Capture the cell that displays the provided text and extract its [X, Y] central coordinate. 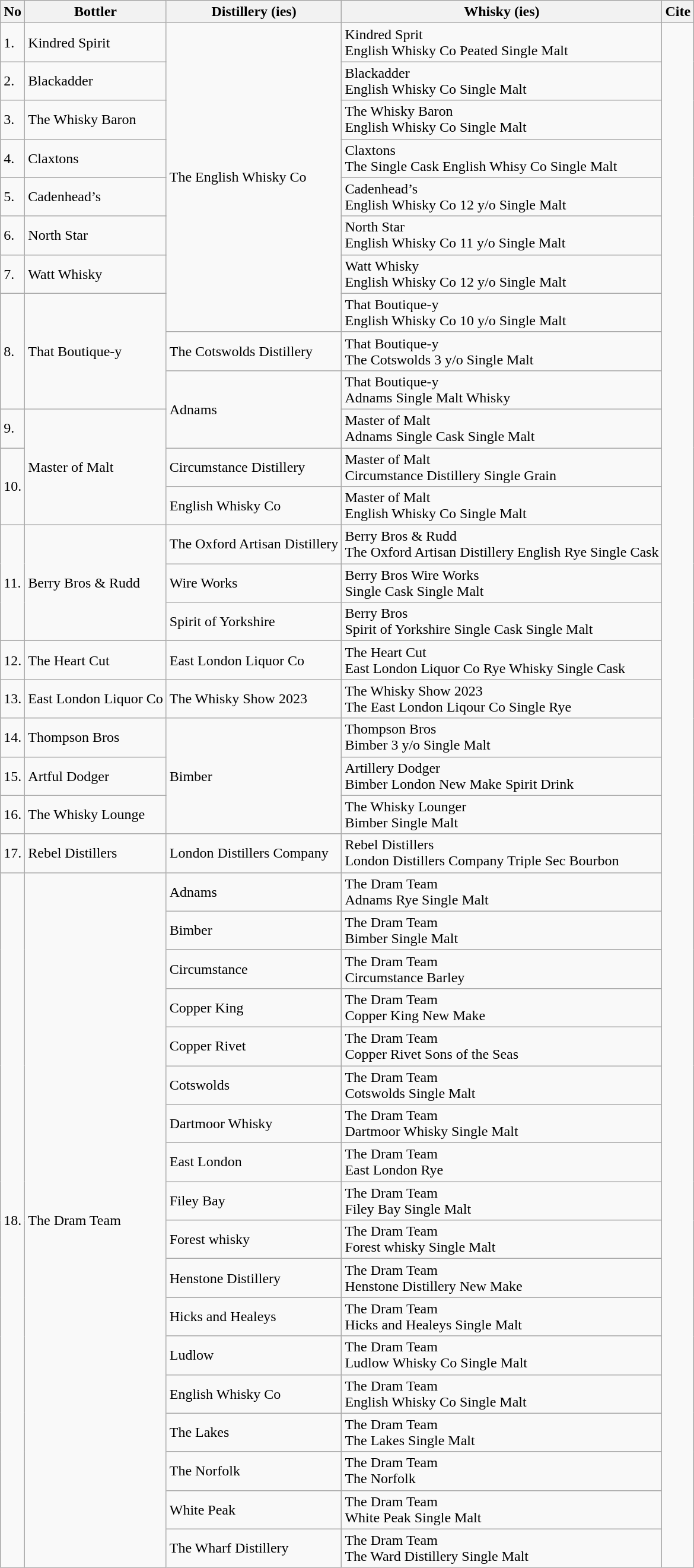
The Dram TeamForest whisky Single Malt [502, 1239]
Rebel Distillers [95, 853]
The Whisky LoungerBimber Single Malt [502, 814]
Berry BrosSpirit of Yorkshire Single Cask Single Malt [502, 622]
Rebel DistillersLondon Distillers Company Triple Sec Bourbon [502, 853]
12. [13, 660]
4. [13, 158]
North Star [95, 235]
The Dram TeamHicks and Healeys Single Malt [502, 1316]
The Dram TeamEnglish Whisky Co Single Malt [502, 1394]
Thompson BrosBimber 3 y/o Single Malt [502, 737]
The Lakes [254, 1433]
The Wharf Distillery [254, 1548]
9. [13, 428]
Hicks and Healeys [254, 1316]
Forest whisky [254, 1239]
The Dram TeamWhite Peak Single Malt [502, 1510]
Kindred Spirit [95, 43]
2. [13, 81]
The Dram TeamCopper Rivet Sons of the Seas [502, 1046]
The Dram TeamBimber Single Malt [502, 931]
6. [13, 235]
The Dram TeamThe Ward Distillery Single Malt [502, 1548]
The Whisky Show 2023 [254, 699]
3. [13, 120]
Filey Bay [254, 1201]
Cadenhead’sEnglish Whisky Co 12 y/o Single Malt [502, 197]
North StarEnglish Whisky Co 11 y/o Single Malt [502, 235]
Copper King [254, 1008]
Copper Rivet [254, 1046]
The Whisky BaronEnglish Whisky Co Single Malt [502, 120]
BlackadderEnglish Whisky Co Single Malt [502, 81]
The Whisky Show 2023The East London Liqour Co Single Rye [502, 699]
16. [13, 814]
Dartmoor Whisky [254, 1124]
That Boutique-yAdnams Single Malt Whisky [502, 389]
Claxtons [95, 158]
Ludlow [254, 1356]
Blackadder [95, 81]
14. [13, 737]
The Oxford Artisan Distillery [254, 545]
Circumstance Distillery [254, 466]
The Dram TeamAdnams Rye Single Malt [502, 891]
The Whisky Lounge [95, 814]
18. [13, 1220]
London Distillers Company [254, 853]
Cotswolds [254, 1085]
The Dram Team [95, 1220]
East London [254, 1162]
Circumstance [254, 969]
Wire Works [254, 583]
Bottler [95, 12]
That Boutique-yEnglish Whisky Co 10 y/o Single Malt [502, 312]
Watt WhiskyEnglish Whisky Co 12 y/o Single Malt [502, 274]
5. [13, 197]
7. [13, 274]
The English Whisky Co [254, 177]
Berry Bros & Rudd [95, 583]
The Heart CutEast London Liquor Co Rye Whisky Single Cask [502, 660]
17. [13, 853]
Artillery DodgerBimber London New Make Spirit Drink [502, 776]
The Dram TeamHenstone Distillery New Make [502, 1278]
The Dram TeamFiley Bay Single Malt [502, 1201]
The Norfolk [254, 1471]
Kindred SpritEnglish Whisky Co Peated Single Malt [502, 43]
That Boutique-y [95, 351]
Cadenhead’s [95, 197]
That Boutique-yThe Cotswolds 3 y/o Single Malt [502, 351]
The Dram TeamCircumstance Barley [502, 969]
The Whisky Baron [95, 120]
The Dram TeamLudlow Whisky Co Single Malt [502, 1356]
Henstone Distillery [254, 1278]
Berry Bros Wire WorksSingle Cask Single Malt [502, 583]
Master of Malt [95, 466]
The Heart Cut [95, 660]
The Dram TeamCotswolds Single Malt [502, 1085]
No [13, 12]
Master of MaltAdnams Single Cask Single Malt [502, 428]
Watt Whisky [95, 274]
The Dram TeamThe Lakes Single Malt [502, 1433]
Distillery (ies) [254, 12]
Spirit of Yorkshire [254, 622]
ClaxtonsThe Single Cask English Whisy Co Single Malt [502, 158]
Cite [678, 12]
The Dram TeamEast London Rye [502, 1162]
15. [13, 776]
White Peak [254, 1510]
8. [13, 351]
Master of MaltEnglish Whisky Co Single Malt [502, 506]
Thompson Bros [95, 737]
1. [13, 43]
Artful Dodger [95, 776]
Whisky (ies) [502, 12]
The Dram TeamThe Norfolk [502, 1471]
11. [13, 583]
10. [13, 486]
Berry Bros & RuddThe Oxford Artisan Distillery English Rye Single Cask [502, 545]
The Dram TeamDartmoor Whisky Single Malt [502, 1124]
Master of MaltCircumstance Distillery Single Grain [502, 466]
13. [13, 699]
The Dram TeamCopper King New Make [502, 1008]
The Cotswolds Distillery [254, 351]
